For the text-containing cell, return its midpoint in [x, y] coordinate format. 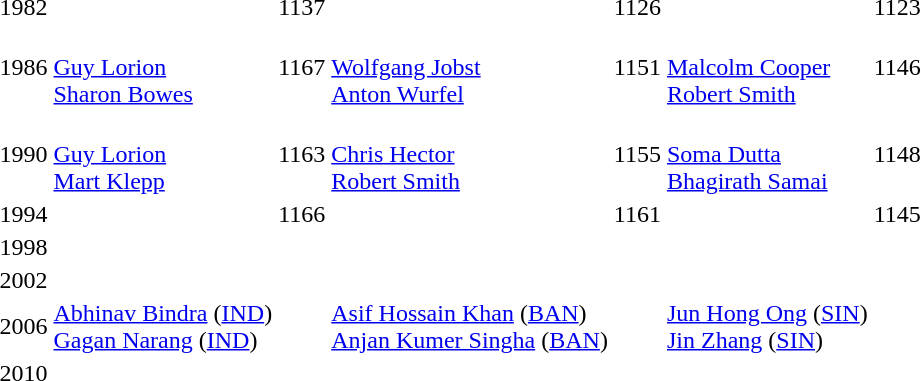
1167 [302, 67]
1166 [302, 214]
1163 [302, 154]
Guy LorionSharon Bowes [163, 67]
Guy LorionMart Klepp [163, 154]
Abhinav Bindra (IND) Gagan Narang (IND) [163, 326]
Malcolm CooperRobert Smith [767, 67]
1155 [637, 154]
Jun Hong Ong (SIN) Jin Zhang (SIN) [767, 326]
Asif Hossain Khan (BAN) Anjan Kumer Singha (BAN) [470, 326]
1151 [637, 67]
1161 [637, 214]
Wolfgang JobstAnton Wurfel [470, 67]
Soma DuttaBhagirath Samai [767, 154]
Chris HectorRobert Smith [470, 154]
